Search for the cell housing the specified text and yield its (x, y) center coordinate. 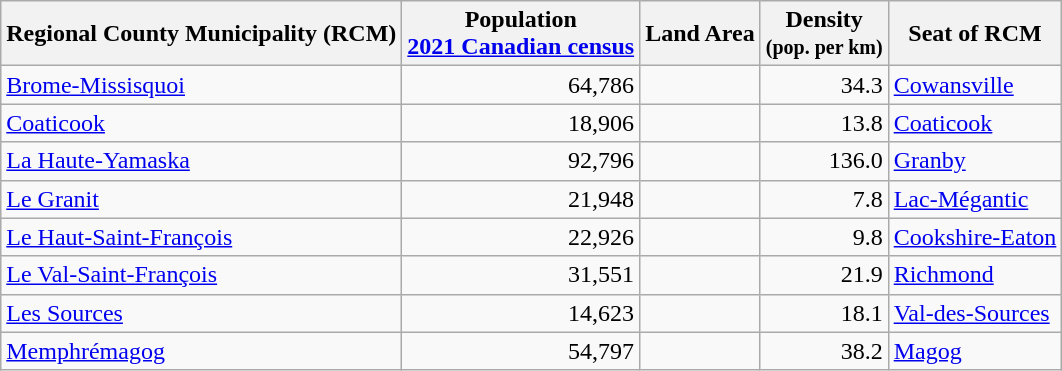
34.3 (824, 85)
92,796 (521, 161)
Granby (975, 161)
Magog (975, 351)
Population2021 Canadian census (521, 34)
Land Area (700, 34)
18.1 (824, 313)
22,926 (521, 237)
136.0 (824, 161)
9.8 (824, 237)
21,948 (521, 199)
21.9 (824, 275)
Le Haut-Saint-François (202, 237)
Cookshire-Eaton (975, 237)
Le Granit (202, 199)
38.2 (824, 351)
13.8 (824, 123)
64,786 (521, 85)
Memphrémagog (202, 351)
Val-des-Sources (975, 313)
Le Val-Saint-François (202, 275)
Seat of RCM (975, 34)
Les Sources (202, 313)
Richmond (975, 275)
Density(pop. per km) (824, 34)
31,551 (521, 275)
La Haute-Yamaska (202, 161)
54,797 (521, 351)
Regional County Municipality (RCM) (202, 34)
18,906 (521, 123)
Brome-Missisquoi (202, 85)
Lac-Mégantic (975, 199)
7.8 (824, 199)
14,623 (521, 313)
Cowansville (975, 85)
